Scan for the cell matching the given text and deliver its (X, Y) coordinate at center. 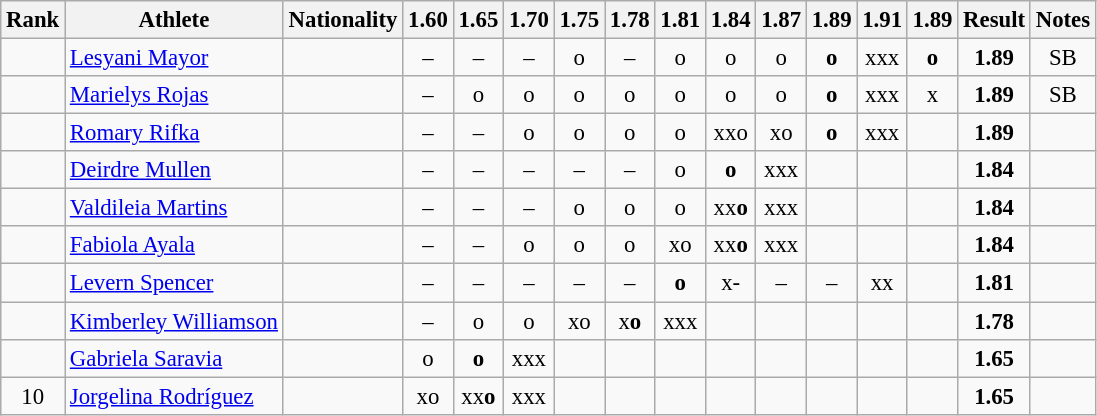
Kimberley Williamson (174, 321)
1.91 (882, 20)
Rank (33, 20)
Result (994, 20)
1.75 (579, 20)
Lesyani Mayor (174, 58)
Fabiola Ayala (174, 245)
Athlete (174, 20)
1.87 (781, 20)
xx (882, 283)
Deirdre Mullen (174, 170)
Levern Spencer (174, 283)
Romary Rifka (174, 133)
Notes (1062, 20)
x (932, 95)
x- (730, 283)
Valdileia Martins (174, 208)
Nationality (342, 20)
1.60 (428, 20)
Jorgelina Rodríguez (174, 396)
Marielys Rojas (174, 95)
10 (33, 396)
Gabriela Saravia (174, 358)
1.70 (529, 20)
